Extract the (x, y) coordinate from the center of the cell holding the provided text.  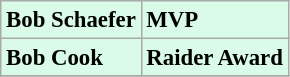
Raider Award (214, 58)
Bob Cook (71, 58)
Bob Schaefer (71, 20)
MVP (214, 20)
